Locate the cell with the specified text and output its (X, Y) center coordinate. 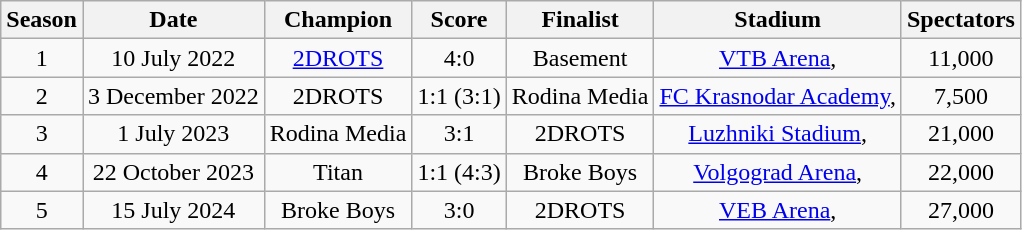
1:1 (4:3) (459, 172)
27,000 (960, 210)
4 (42, 172)
1 July 2023 (173, 134)
FC Krasnodar Academy, (778, 96)
22 October 2023 (173, 172)
VTB Arena, (778, 58)
3 (42, 134)
Basement (580, 58)
7,500 (960, 96)
4:0 (459, 58)
Stadium (778, 20)
Volgograd Arena, (778, 172)
Score (459, 20)
Date (173, 20)
1:1 (3:1) (459, 96)
10 July 2022 (173, 58)
3:1 (459, 134)
11,000 (960, 58)
Season (42, 20)
2 (42, 96)
Champion (338, 20)
Luzhniki Stadium, (778, 134)
15 July 2024 (173, 210)
3 December 2022 (173, 96)
VEB Arena, (778, 210)
1 (42, 58)
Spectators (960, 20)
Finalist (580, 20)
5 (42, 210)
Titan (338, 172)
21,000 (960, 134)
3:0 (459, 210)
22,000 (960, 172)
